Locate the cell with the specified text and output its [X, Y] center coordinate. 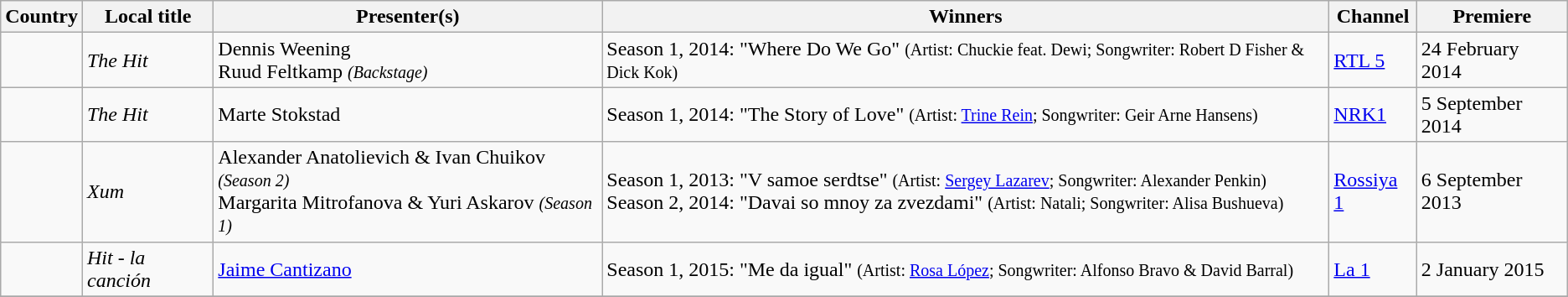
Local title [147, 17]
Winners [966, 17]
Country [42, 17]
Хит [147, 191]
Season 1, 2014: "Where Do We Go" (Artist: Chuckie feat. Dewi; Songwriter: Robert D Fisher & Dick Kok) [966, 60]
Dennis WeeningRuud Feltkamp (Backstage) [408, 60]
Rossiya 1 [1373, 191]
RTL 5 [1373, 60]
Premiere [1492, 17]
2 January 2015 [1492, 268]
Channel [1373, 17]
5 September 2014 [1492, 114]
24 February 2014 [1492, 60]
Jaime Cantizano [408, 268]
Season 1, 2014: "The Story of Love" (Artist: Trine Rein; Songwriter: Geir Arne Hansens) [966, 114]
NRK1 [1373, 114]
Marte Stokstad [408, 114]
La 1 [1373, 268]
Alexander Anatolievich & Ivan Chuikov (Season 2)Margarita Mitrofanova & Yuri Askarov (Season 1) [408, 191]
Season 1, 2015: "Me da igual" (Artist: Rosa López; Songwriter: Alfonso Bravo & David Barral) [966, 268]
6 September 2013 [1492, 191]
Presenter(s) [408, 17]
Hit - la canción [147, 268]
